Scan for the cell matching the given text and deliver its [X, Y] coordinate at center. 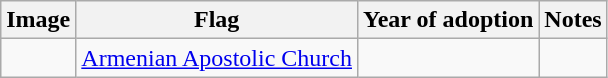
Notes [573, 20]
Year of adoption [448, 20]
Image [38, 20]
Flag [217, 20]
Armenian Apostolic Church [217, 58]
